Output the (x, y) coordinate of the center of the cell containing the given text.  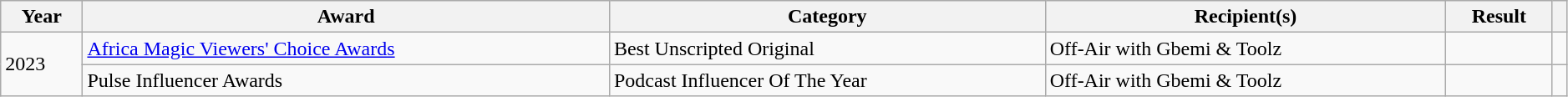
Award (346, 17)
2023 (42, 64)
Pulse Influencer Awards (346, 80)
Africa Magic Viewers' Choice Awards (346, 48)
Year (42, 17)
Category (827, 17)
Best Unscripted Original (827, 48)
Recipient(s) (1246, 17)
Podcast Influencer Of The Year (827, 80)
Result (1499, 17)
